Identify which cell holds the provided text, then report its (x, y) central coordinate. 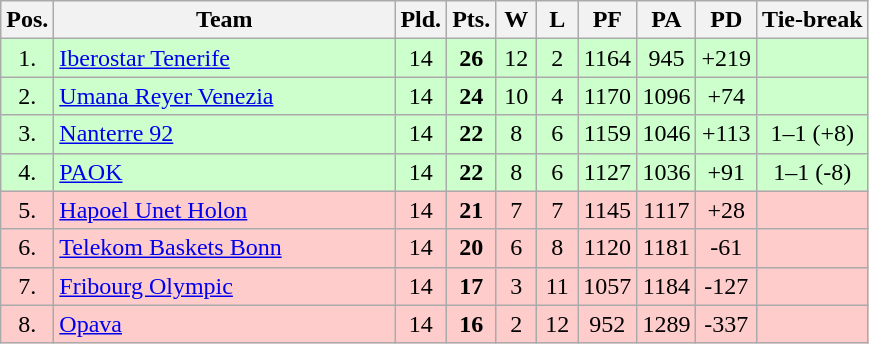
5. (28, 210)
Pos. (28, 20)
+28 (726, 210)
2. (28, 96)
1–1 (-8) (813, 172)
Pts. (472, 20)
Telekom Baskets Bonn (224, 248)
952 (608, 324)
L (558, 20)
PAOK (224, 172)
Iberostar Tenerife (224, 58)
1181 (666, 248)
1–1 (+8) (813, 134)
+91 (726, 172)
16 (472, 324)
7. (28, 286)
1184 (666, 286)
1164 (608, 58)
PF (608, 20)
1117 (666, 210)
3. (28, 134)
-337 (726, 324)
21 (472, 210)
4 (558, 96)
1057 (608, 286)
1289 (666, 324)
20 (472, 248)
3 (516, 286)
1. (28, 58)
17 (472, 286)
1145 (608, 210)
+74 (726, 96)
945 (666, 58)
+219 (726, 58)
26 (472, 58)
1036 (666, 172)
1159 (608, 134)
24 (472, 96)
Nanterre 92 (224, 134)
PD (726, 20)
1096 (666, 96)
10 (516, 96)
6. (28, 248)
1120 (608, 248)
W (516, 20)
Hapoel Unet Holon (224, 210)
PA (666, 20)
1046 (666, 134)
-61 (726, 248)
Umana Reyer Venezia (224, 96)
4. (28, 172)
Opava (224, 324)
+113 (726, 134)
Fribourg Olympic (224, 286)
Team (224, 20)
1170 (608, 96)
8. (28, 324)
Tie-break (813, 20)
1127 (608, 172)
Pld. (421, 20)
11 (558, 286)
-127 (726, 286)
